Identify which cell holds the provided text, then report its [X, Y] central coordinate. 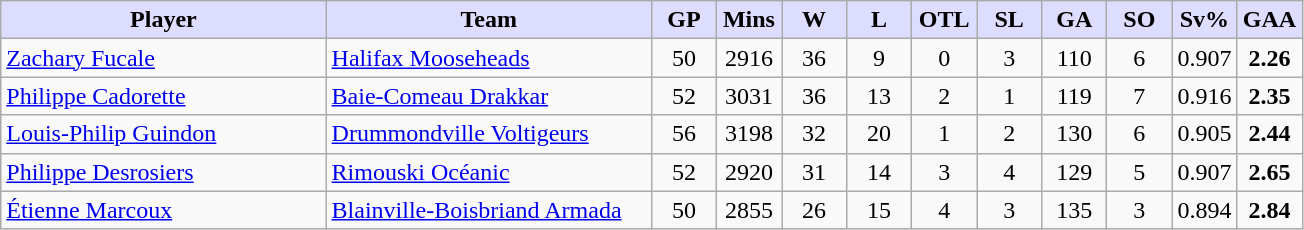
7 [1140, 96]
Philippe Cadorette [164, 96]
2.44 [1270, 134]
130 [1074, 134]
Rimouski Océanic [488, 172]
0.916 [1204, 96]
26 [814, 210]
5 [1140, 172]
32 [814, 134]
129 [1074, 172]
GAA [1270, 20]
9 [880, 58]
Louis-Philip Guindon [164, 134]
3198 [748, 134]
0 [944, 58]
56 [684, 134]
2.84 [1270, 210]
2920 [748, 172]
L [880, 20]
15 [880, 210]
2.26 [1270, 58]
2916 [748, 58]
110 [1074, 58]
2.65 [1270, 172]
W [814, 20]
Sv% [1204, 20]
13 [880, 96]
Zachary Fucale [164, 58]
2.35 [1270, 96]
SO [1140, 20]
31 [814, 172]
Baie-Comeau Drakkar [488, 96]
Étienne Marcoux [164, 210]
20 [880, 134]
Mins [748, 20]
GP [684, 20]
119 [1074, 96]
0.894 [1204, 210]
14 [880, 172]
Halifax Mooseheads [488, 58]
2855 [748, 210]
Team [488, 20]
SL [1010, 20]
Philippe Desrosiers [164, 172]
Blainville-Boisbriand Armada [488, 210]
GA [1074, 20]
OTL [944, 20]
0.905 [1204, 134]
3031 [748, 96]
135 [1074, 210]
Drummondville Voltigeurs [488, 134]
Player [164, 20]
